Provide the (x, y) coordinate of the cell's center where the given text is located.  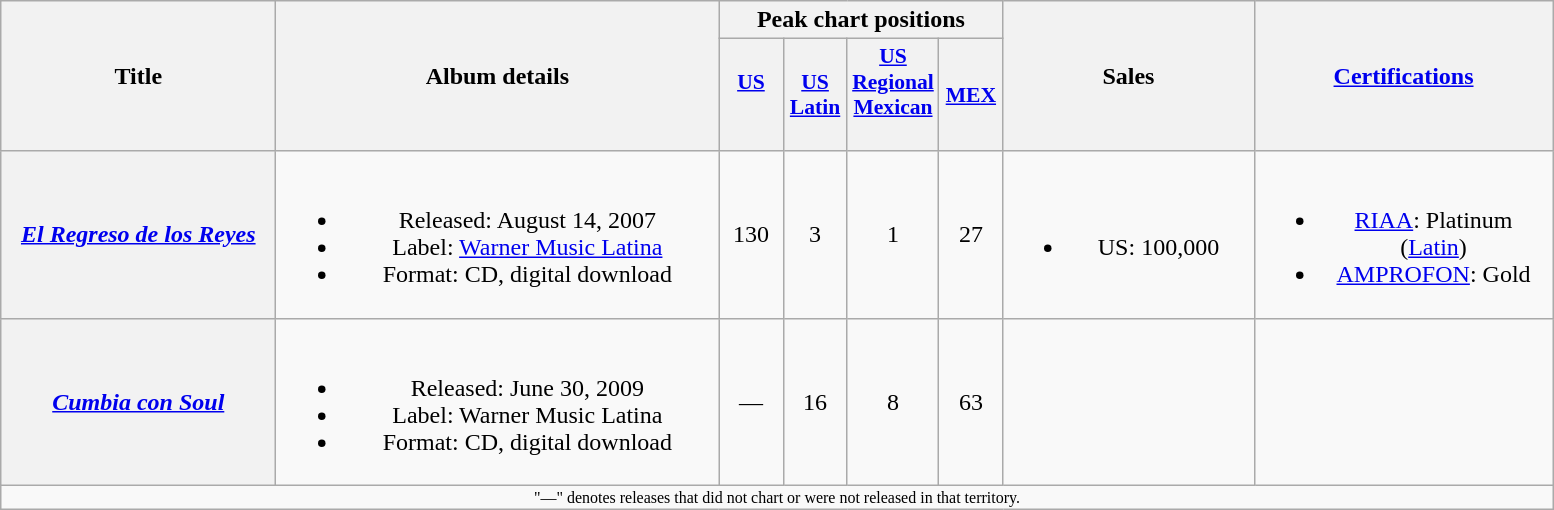
3 (815, 234)
El Regreso de los Reyes (138, 234)
— (751, 402)
MEX (971, 95)
Released: August 14, 2007Label: Warner Music LatinaFormat: CD, digital download (498, 234)
Sales (1128, 76)
US Regional Mexican (893, 95)
Cumbia con Soul (138, 402)
US: 100,000 (1128, 234)
Title (138, 76)
US Latin (815, 95)
1 (893, 234)
130 (751, 234)
US (751, 95)
Certifications (1404, 76)
Album details (498, 76)
27 (971, 234)
8 (893, 402)
"—" denotes releases that did not chart or were not released in that territory. (777, 497)
Peak chart positions (861, 20)
16 (815, 402)
63 (971, 402)
RIAA: Platinum (Latin)AMPROFON: Gold (1404, 234)
Released: June 30, 2009Label: Warner Music LatinaFormat: CD, digital download (498, 402)
